Search for the cell housing the specified text and yield its (X, Y) center coordinate. 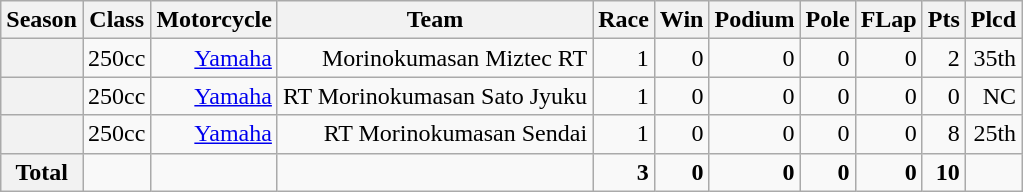
25th (993, 134)
Race (624, 20)
RT Morinokumasan Sato Jyuku (434, 96)
Win (682, 20)
Morinokumasan Miztec RT (434, 58)
Season (42, 20)
FLap (888, 20)
3 (624, 172)
Team (434, 20)
2 (944, 58)
10 (944, 172)
Pole (828, 20)
Motorcycle (214, 20)
Total (42, 172)
RT Morinokumasan Sendai (434, 134)
Class (116, 20)
8 (944, 134)
Plcd (993, 20)
Podium (754, 20)
Pts (944, 20)
NC (993, 96)
35th (993, 58)
